From the cell containing the given text, extract its center point as (X, Y) coordinate. 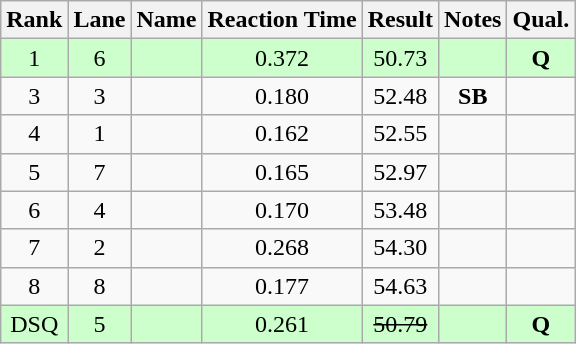
Qual. (541, 20)
52.97 (400, 172)
52.48 (400, 96)
0.165 (282, 172)
Notes (473, 20)
54.63 (400, 286)
Reaction Time (282, 20)
54.30 (400, 248)
Rank (34, 20)
0.162 (282, 134)
50.79 (400, 324)
DSQ (34, 324)
SB (473, 96)
53.48 (400, 210)
0.372 (282, 58)
0.177 (282, 286)
Lane (100, 20)
2 (100, 248)
Name (166, 20)
0.268 (282, 248)
52.55 (400, 134)
0.261 (282, 324)
Result (400, 20)
0.170 (282, 210)
50.73 (400, 58)
0.180 (282, 96)
